For the text-containing cell, return its midpoint in [X, Y] coordinate format. 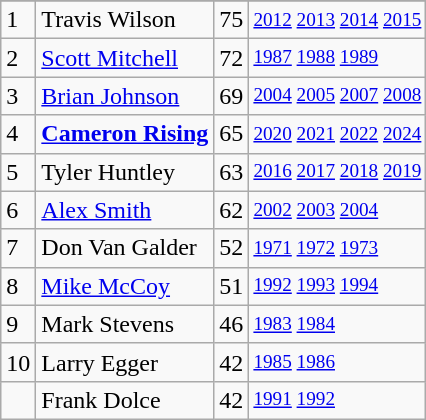
5 [18, 172]
2016 2017 2018 2019 [338, 172]
Alex Smith [125, 210]
1987 1988 1989 [338, 58]
46 [232, 324]
63 [232, 172]
7 [18, 248]
Mark Stevens [125, 324]
Cameron Rising [125, 134]
6 [18, 210]
65 [232, 134]
75 [232, 20]
Mike McCoy [125, 286]
4 [18, 134]
51 [232, 286]
9 [18, 324]
2 [18, 58]
1991 1992 [338, 400]
1992 1993 1994 [338, 286]
Tyler Huntley [125, 172]
Scott Mitchell [125, 58]
1971 1972 1973 [338, 248]
2002 2003 2004 [338, 210]
2020 2021 2022 2024 [338, 134]
Larry Egger [125, 362]
Don Van Galder [125, 248]
Travis Wilson [125, 20]
3 [18, 96]
52 [232, 248]
Frank Dolce [125, 400]
1983 1984 [338, 324]
1985 1986 [338, 362]
72 [232, 58]
2004 2005 2007 2008 [338, 96]
Brian Johnson [125, 96]
1 [18, 20]
2012 2013 2014 2015 [338, 20]
69 [232, 96]
62 [232, 210]
10 [18, 362]
8 [18, 286]
